Scan for the cell matching the given text and deliver its (x, y) coordinate at center. 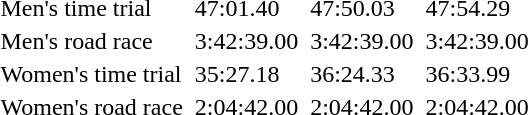
35:27.18 (246, 74)
36:24.33 (362, 74)
